Capture the cell that displays the provided text and extract its [x, y] central coordinate. 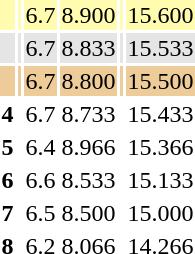
4 [8, 114]
15.000 [160, 213]
15.133 [160, 180]
15.433 [160, 114]
6.5 [40, 213]
6 [8, 180]
8.900 [88, 15]
8.833 [88, 48]
8.500 [88, 213]
7 [8, 213]
6.4 [40, 147]
15.533 [160, 48]
8.966 [88, 147]
15.600 [160, 15]
8.533 [88, 180]
15.366 [160, 147]
8.733 [88, 114]
15.500 [160, 81]
5 [8, 147]
6.6 [40, 180]
8.800 [88, 81]
